From the cell containing the given text, extract its center point as [X, Y] coordinate. 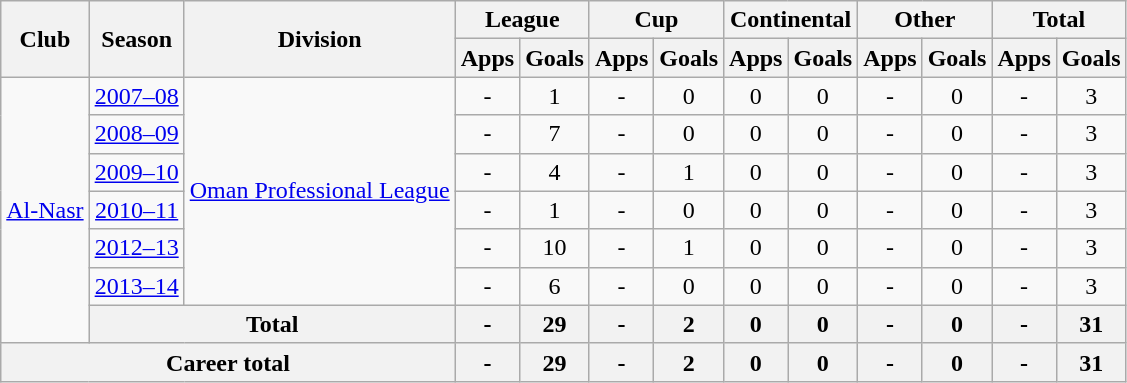
Continental [791, 20]
2013–14 [136, 286]
Career total [228, 362]
10 [555, 248]
Al-Nasr [45, 210]
League [522, 20]
6 [555, 286]
Division [320, 39]
Cup [656, 20]
2008–09 [136, 134]
2009–10 [136, 172]
2012–13 [136, 248]
Other [925, 20]
7 [555, 134]
2010–11 [136, 210]
4 [555, 172]
Oman Professional League [320, 191]
Club [45, 39]
Season [136, 39]
2007–08 [136, 96]
